Return (X, Y) of the center of cell containing provided text 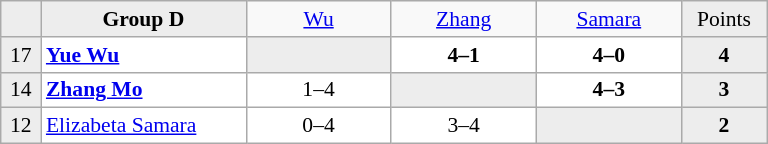
Elizabeta Samara (144, 126)
1–4 (318, 90)
Group D (144, 19)
Zhang Mo (144, 90)
Points (724, 19)
Wu (318, 19)
3 (724, 90)
0–4 (318, 126)
12 (21, 126)
14 (21, 90)
Yue Wu (144, 55)
4–3 (608, 90)
4–0 (608, 55)
4 (724, 55)
Samara (608, 19)
4–1 (464, 55)
2 (724, 126)
17 (21, 55)
Zhang (464, 19)
3–4 (464, 126)
